Detect which cell encompasses the target text, then output its [x, y] center coordinate. 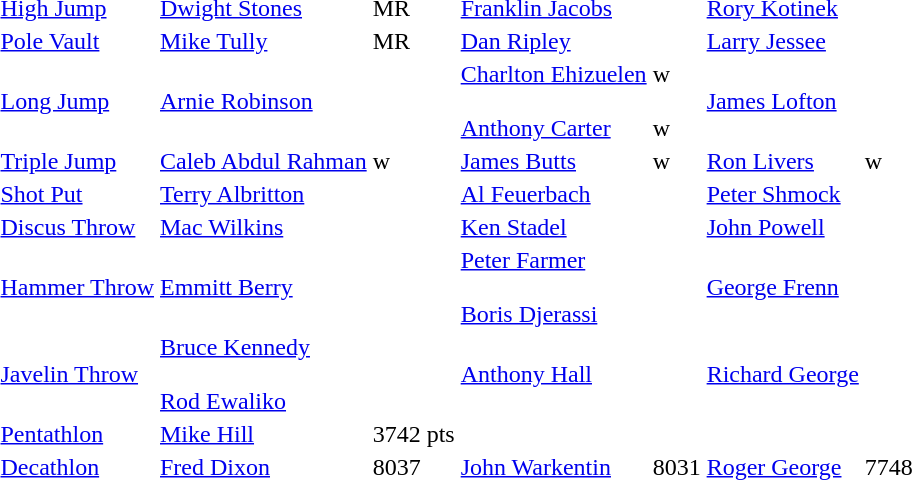
Mac Wilkins [264, 227]
Bruce KennedyRod Ewaliko [264, 374]
Emmitt Berry [264, 287]
George Frenn [782, 287]
Dan Ripley [554, 41]
Al Feuerbach [554, 194]
Peter Shmock [782, 194]
MR [414, 41]
ww [676, 101]
Ron Livers [782, 161]
Richard George [782, 374]
John Powell [782, 227]
Arnie Robinson [264, 101]
James Lofton [782, 101]
Terry Albritton [264, 194]
Mike Tully [264, 41]
Larry Jessee [782, 41]
Mike Hill [264, 434]
Peter FarmerBoris Djerassi [554, 287]
Charlton EhizuelenAnthony Carter [554, 101]
Caleb Abdul Rahman [264, 161]
3742 pts [414, 434]
Ken Stadel [554, 227]
Anthony Hall [554, 374]
James Butts [554, 161]
